Determine the [x, y] coordinate at the center of the cell enclosing the given text.  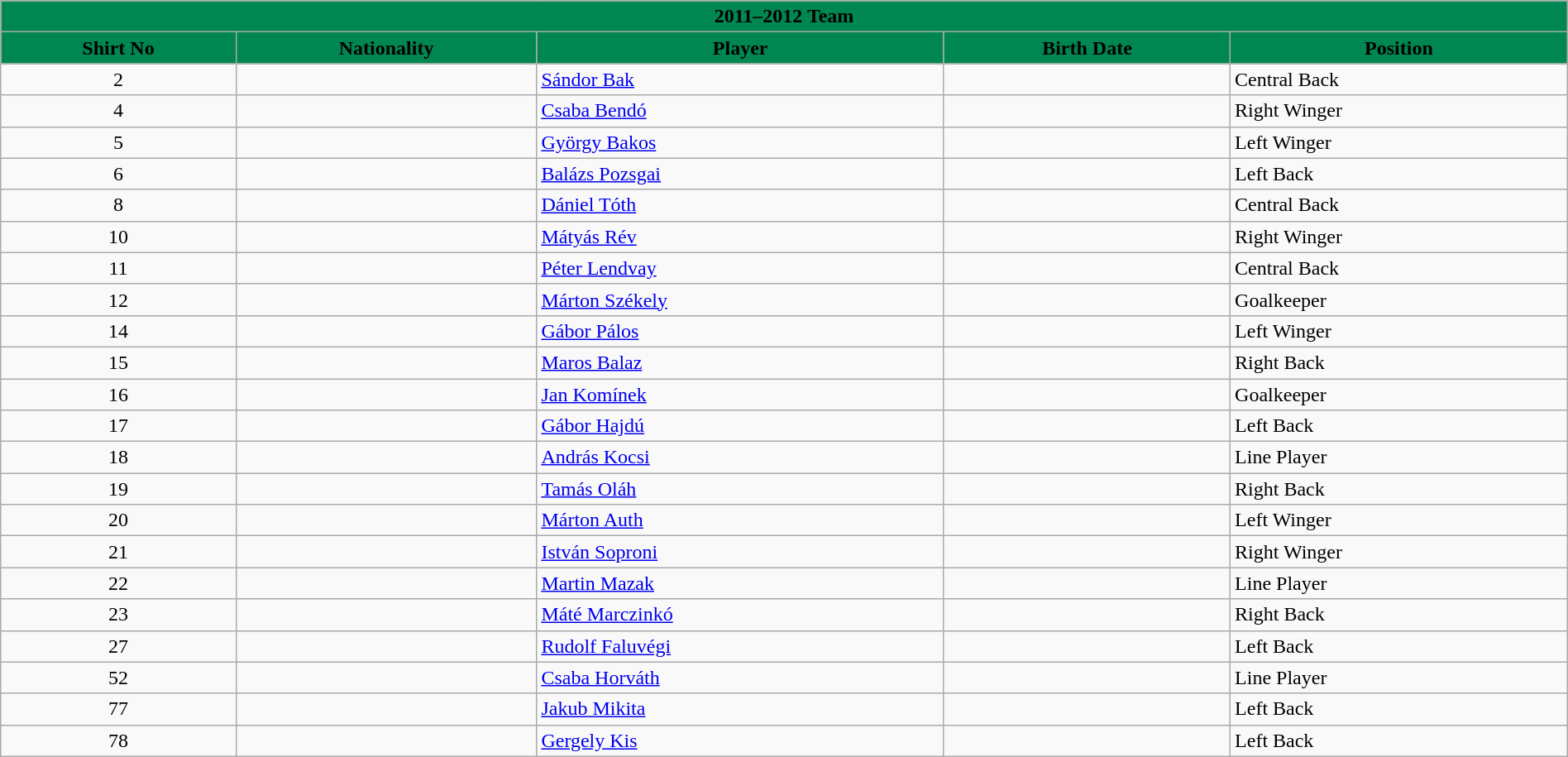
Péter Lendvay [741, 268]
18 [119, 458]
11 [119, 268]
10 [119, 237]
Mátyás Rév [741, 237]
22 [119, 583]
Márton Székely [741, 299]
12 [119, 299]
52 [119, 678]
77 [119, 709]
Shirt No [119, 48]
2011–2012 Team [784, 17]
Martin Mazak [741, 583]
Tamás Oláh [741, 489]
Csaba Bendó [741, 111]
21 [119, 552]
Gergely Kis [741, 740]
16 [119, 395]
6 [119, 174]
78 [119, 740]
23 [119, 615]
15 [119, 362]
19 [119, 489]
Csaba Horváth [741, 678]
2 [119, 79]
György Bakos [741, 142]
Jan Komínek [741, 395]
Máté Marczinkó [741, 615]
Márton Auth [741, 520]
Nationality [386, 48]
Jakub Mikita [741, 709]
20 [119, 520]
Maros Balaz [741, 362]
27 [119, 646]
Sándor Bak [741, 79]
Balázs Pozsgai [741, 174]
Rudolf Faluvégi [741, 646]
8 [119, 205]
Gábor Hajdú [741, 426]
Birth Date [1087, 48]
István Soproni [741, 552]
14 [119, 331]
Player [741, 48]
Position [1399, 48]
Dániel Tóth [741, 205]
4 [119, 111]
András Kocsi [741, 458]
5 [119, 142]
17 [119, 426]
Gábor Pálos [741, 331]
